Provide the [X, Y] coordinate of the cell's center where the given text is located.  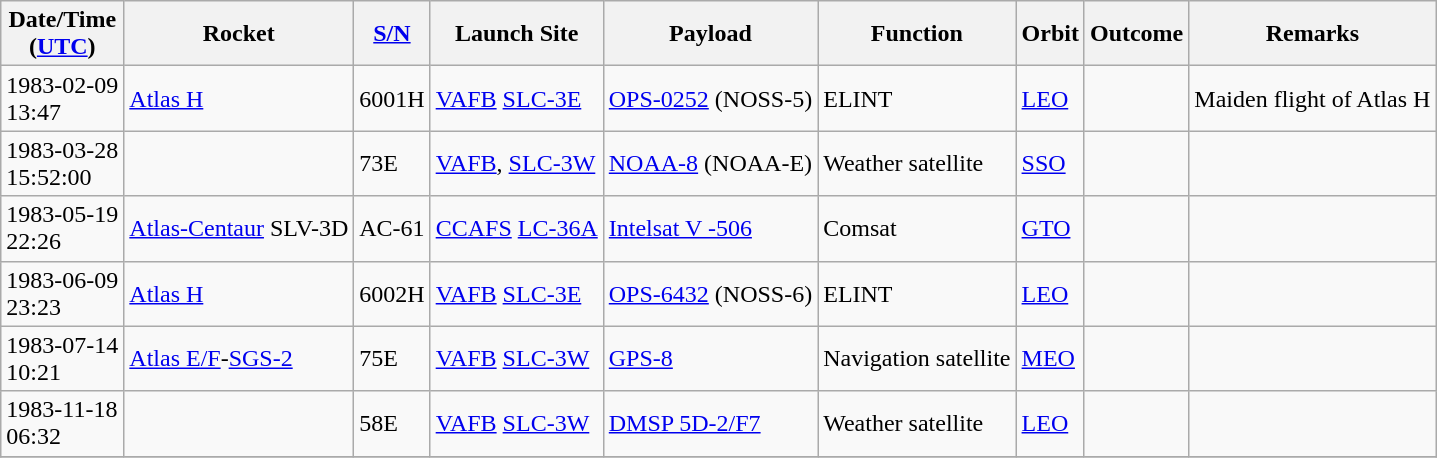
CCAFS LC-36A [516, 228]
Rocket [239, 34]
1983-11-1806:32 [62, 424]
DMSP 5D-2/F7 [710, 424]
1983-06-0923:23 [62, 294]
1983-07-1410:21 [62, 358]
Navigation satellite [917, 358]
S/N [392, 34]
Launch Site [516, 34]
OPS-6432 (NOSS-6) [710, 294]
58E [392, 424]
1983-03-2815:52:00 [62, 164]
Outcome [1136, 34]
Intelsat V -506 [710, 228]
75E [392, 358]
Maiden flight of Atlas H [1312, 98]
Orbit [1050, 34]
GTO [1050, 228]
1983-05-1922:26 [62, 228]
Comsat [917, 228]
Atlas-Centaur SLV-3D [239, 228]
OPS-0252 (NOSS-5) [710, 98]
73E [392, 164]
NOAA-8 (NOAA-E) [710, 164]
SSO [1050, 164]
GPS-8 [710, 358]
MEO [1050, 358]
Remarks [1312, 34]
Function [917, 34]
Date/Time(UTC) [62, 34]
6001H [392, 98]
6002H [392, 294]
VAFB, SLC-3W [516, 164]
AC-61 [392, 228]
Payload [710, 34]
Atlas E/F-SGS-2 [239, 358]
1983-02-0913:47 [62, 98]
